Return the (x, y) coordinate for the center point of the cell that contains the specified text.  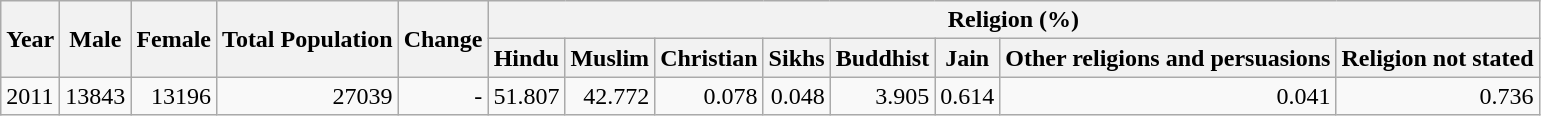
Buddhist (882, 58)
Male (96, 39)
Jain (968, 58)
0.614 (968, 96)
3.905 (882, 96)
42.772 (610, 96)
- (443, 96)
Sikhs (796, 58)
Christian (709, 58)
Religion (%) (1014, 20)
Change (443, 39)
2011 (30, 96)
Muslim (610, 58)
0.736 (1438, 96)
0.078 (709, 96)
Hindu (526, 58)
Other religions and persuasions (1168, 58)
Year (30, 39)
0.041 (1168, 96)
51.807 (526, 96)
13843 (96, 96)
0.048 (796, 96)
Religion not stated (1438, 58)
Female (174, 39)
27039 (308, 96)
13196 (174, 96)
Total Population (308, 39)
